Return the (X, Y) coordinate for the center point of the cell that contains the specified text.  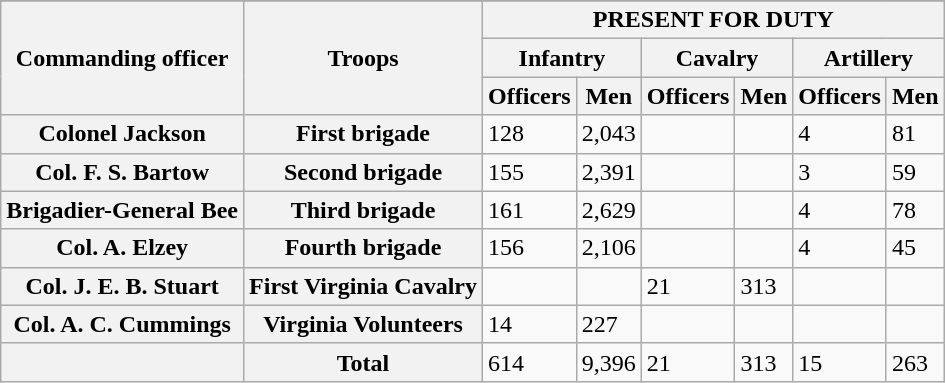
128 (530, 134)
Troops (364, 58)
First Virginia Cavalry (364, 286)
155 (530, 172)
Col. A. Elzey (122, 248)
2,391 (608, 172)
PRESENT FOR DUTY (714, 20)
156 (530, 248)
Infantry (562, 58)
Artillery (868, 58)
Commanding officer (122, 58)
Second brigade (364, 172)
45 (915, 248)
78 (915, 210)
59 (915, 172)
14 (530, 324)
2,629 (608, 210)
Fourth brigade (364, 248)
Col. J. E. B. Stuart (122, 286)
81 (915, 134)
2,106 (608, 248)
Colonel Jackson (122, 134)
Total (364, 362)
15 (840, 362)
First brigade (364, 134)
614 (530, 362)
Virginia Volunteers (364, 324)
Brigadier-General Bee (122, 210)
9,396 (608, 362)
2,043 (608, 134)
Col. F. S. Bartow (122, 172)
161 (530, 210)
263 (915, 362)
227 (608, 324)
Cavalry (716, 58)
3 (840, 172)
Col. A. C. Cummings (122, 324)
Third brigade (364, 210)
